Detect which cell encompasses the target text, then output its (X, Y) center coordinate. 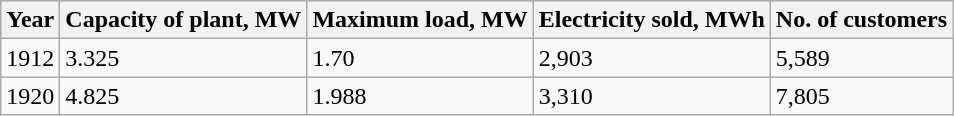
No. of customers (861, 20)
Capacity of plant, MW (184, 20)
3.325 (184, 58)
Electricity sold, MWh (652, 20)
1912 (30, 58)
3,310 (652, 96)
1.988 (420, 96)
4.825 (184, 96)
Maximum load, MW (420, 20)
2,903 (652, 58)
1920 (30, 96)
5,589 (861, 58)
1.70 (420, 58)
Year (30, 20)
7,805 (861, 96)
